Identify which cell holds the provided text, then report its (X, Y) central coordinate. 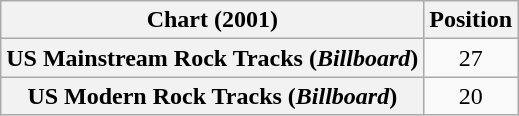
Chart (2001) (212, 20)
US Mainstream Rock Tracks (Billboard) (212, 58)
US Modern Rock Tracks (Billboard) (212, 96)
20 (471, 96)
27 (471, 58)
Position (471, 20)
